Return the [x, y] coordinate for the center point of the cell that contains the specified text.  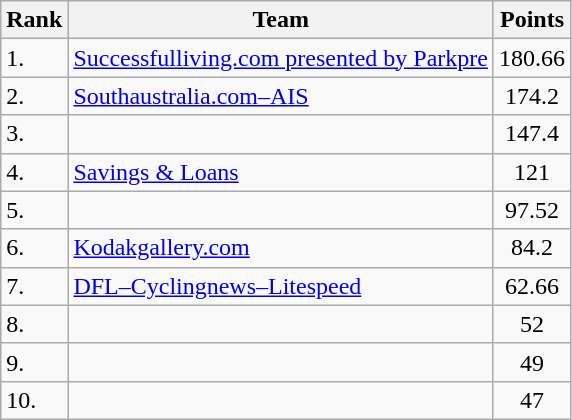
62.66 [532, 286]
9. [34, 362]
1. [34, 58]
Team [281, 20]
10. [34, 400]
47 [532, 400]
5. [34, 210]
Points [532, 20]
2. [34, 96]
6. [34, 248]
DFL–Cyclingnews–Litespeed [281, 286]
49 [532, 362]
Southaustralia.com–AIS [281, 96]
180.66 [532, 58]
52 [532, 324]
7. [34, 286]
Rank [34, 20]
Savings & Loans [281, 172]
121 [532, 172]
4. [34, 172]
97.52 [532, 210]
Kodakgallery.com [281, 248]
3. [34, 134]
8. [34, 324]
84.2 [532, 248]
Successfulliving.com presented by Parkpre [281, 58]
147.4 [532, 134]
174.2 [532, 96]
